Scan for the cell matching the given text and deliver its (x, y) coordinate at center. 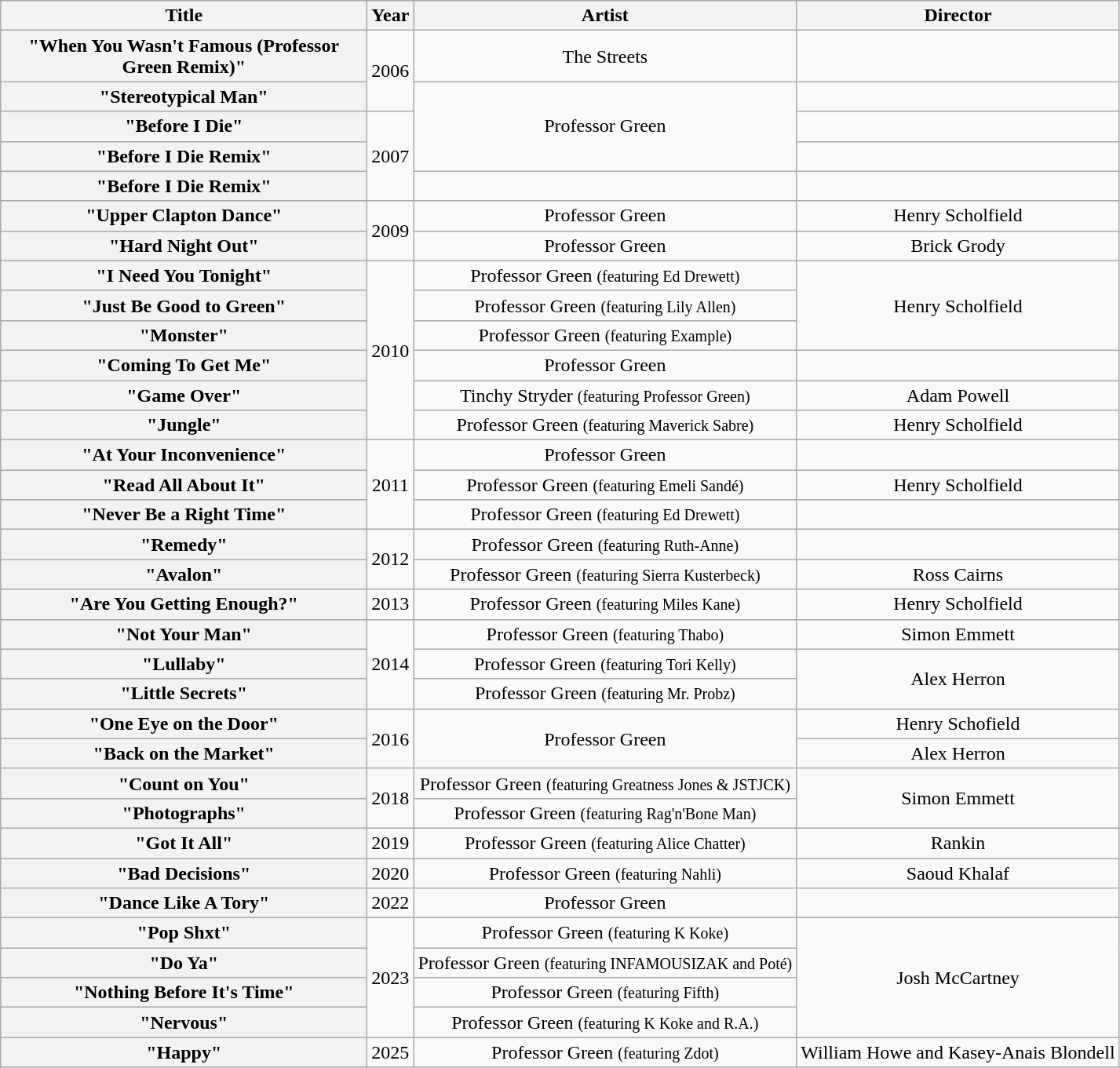
2007 (391, 156)
2018 (391, 798)
"Avalon" (184, 574)
"Do Ya" (184, 963)
2019 (391, 843)
Professor Green (featuring K Koke and R.A.) (605, 1022)
"Jungle" (184, 425)
"Game Over" (184, 395)
"Happy" (184, 1052)
"Before I Die" (184, 126)
"Not Your Man" (184, 634)
Henry Schofield (958, 724)
Title (184, 16)
"Photographs" (184, 813)
William Howe and Kasey-Anais Blondell (958, 1052)
Professor Green (featuring Maverick Sabre) (605, 425)
Year (391, 16)
"Upper Clapton Dance" (184, 216)
2022 (391, 903)
2009 (391, 231)
"When You Wasn't Famous (Professor Green Remix)" (184, 56)
Professor Green (featuring Greatness Jones & JSTJCK) (605, 783)
"Bad Decisions" (184, 873)
2014 (391, 664)
Tinchy Stryder (featuring Professor Green) (605, 395)
Professor Green (featuring Ruth-Anne) (605, 545)
"Back on the Market" (184, 753)
Professor Green (featuring Zdot) (605, 1052)
"Dance Like A Tory" (184, 903)
Professor Green (featuring Rag'n'Bone Man) (605, 813)
Rankin (958, 843)
Professor Green (featuring INFAMOUSIZAK and Poté) (605, 963)
"Nervous" (184, 1022)
"Nothing Before It's Time" (184, 993)
"Got It All" (184, 843)
Ross Cairns (958, 574)
Artist (605, 16)
Professor Green (featuring Thabo) (605, 634)
"Coming To Get Me" (184, 365)
2010 (391, 350)
Professor Green (featuring K Koke) (605, 933)
"Monster" (184, 335)
"I Need You Tonight" (184, 275)
Professor Green (featuring Tori Kelly) (605, 664)
"Just Be Good to Green" (184, 305)
Josh McCartney (958, 978)
Professor Green (featuring Example) (605, 335)
2006 (391, 71)
Professor Green (featuring Nahli) (605, 873)
2013 (391, 604)
2012 (391, 560)
Adam Powell (958, 395)
Professor Green (featuring Fifth) (605, 993)
"Remedy" (184, 545)
"Lullaby" (184, 664)
2016 (391, 738)
2020 (391, 873)
Professor Green (featuring Miles Kane) (605, 604)
"Hard Night Out" (184, 246)
2025 (391, 1052)
"One Eye on the Door" (184, 724)
Saoud Khalaf (958, 873)
Professor Green (featuring Emeli Sandé) (605, 485)
Director (958, 16)
"Never Be a Right Time" (184, 515)
"Little Secrets" (184, 694)
"Stereotypical Man" (184, 97)
"Pop Shxt" (184, 933)
"Read All About It" (184, 485)
Professor Green (featuring Sierra Kusterbeck) (605, 574)
The Streets (605, 56)
Professor Green (featuring Mr. Probz) (605, 694)
"Are You Getting Enough?" (184, 604)
"Count on You" (184, 783)
Professor Green (featuring Alice Chatter) (605, 843)
"At Your Inconvenience" (184, 455)
Brick Grody (958, 246)
2023 (391, 978)
Professor Green (featuring Lily Allen) (605, 305)
2011 (391, 485)
